For the text-containing cell, return its midpoint in [X, Y] coordinate format. 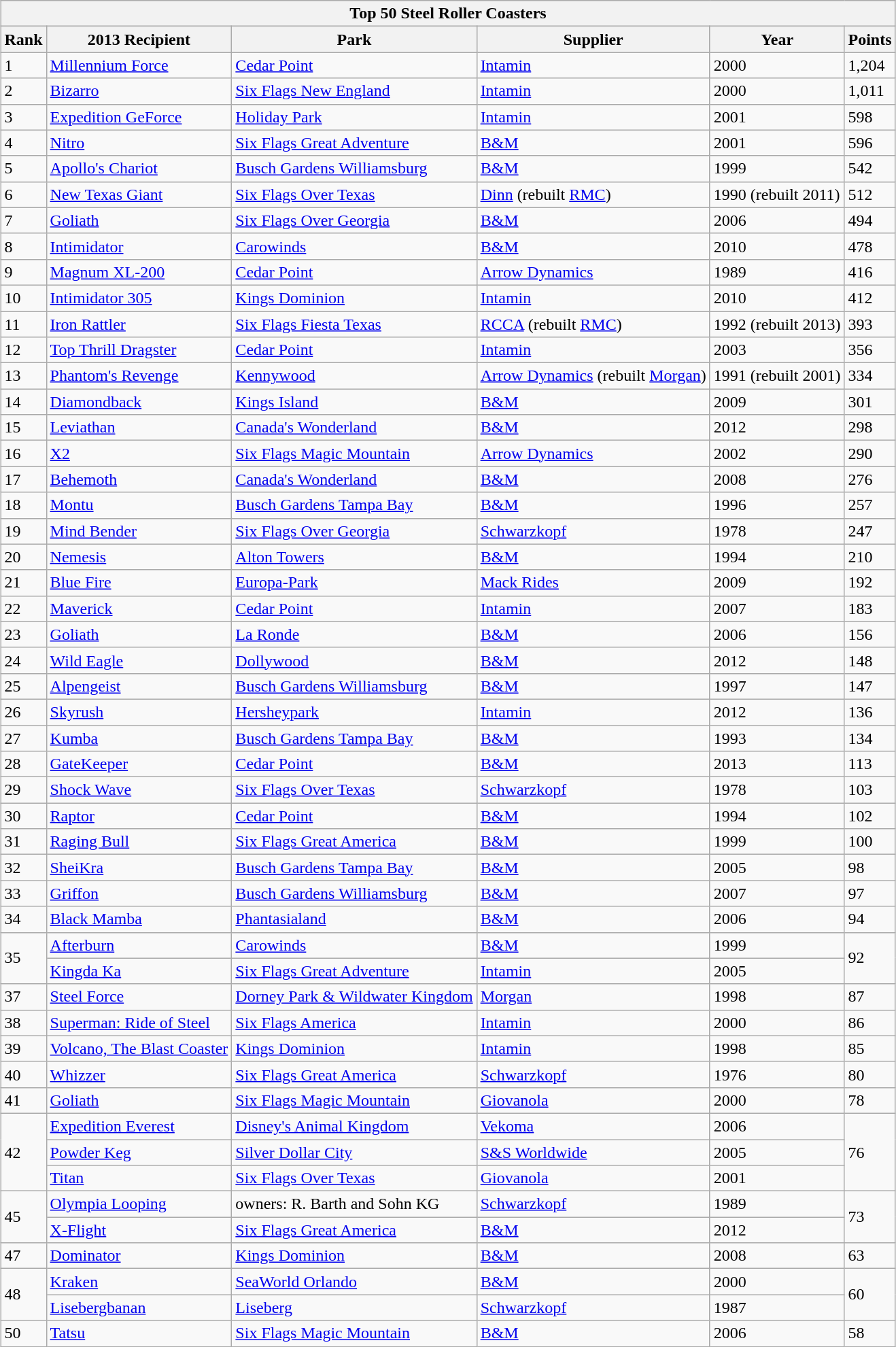
13 [23, 376]
Shock Wave [139, 790]
Nemesis [139, 557]
SheiKra [139, 868]
Kingda Ka [139, 971]
Arrow Dynamics (rebuilt Morgan) [593, 376]
Park [354, 39]
183 [870, 609]
86 [870, 1023]
Blue Fire [139, 583]
48 [23, 1295]
Dollywood [354, 660]
290 [870, 454]
334 [870, 376]
76 [870, 1152]
Dominator [139, 1256]
1,204 [870, 65]
2002 [777, 454]
80 [870, 1074]
1987 [777, 1308]
10 [23, 298]
2013 [777, 764]
La Ronde [354, 634]
Kennywood [354, 376]
23 [23, 634]
27 [23, 738]
4 [23, 143]
Magnum XL-200 [139, 272]
97 [870, 893]
Kings Island [354, 402]
38 [23, 1023]
9 [23, 272]
Steel Force [139, 997]
147 [870, 686]
Apollo's Chariot [139, 169]
1991 (rebuilt 2001) [777, 376]
Silver Dollar City [354, 1153]
478 [870, 246]
156 [870, 634]
Expedition Everest [139, 1126]
Dorney Park & Wildwater Kingdom [354, 997]
136 [870, 712]
5 [23, 169]
Liseberg [354, 1308]
542 [870, 169]
Bizarro [139, 91]
Whizzer [139, 1074]
X2 [139, 454]
24 [23, 660]
6 [23, 194]
31 [23, 842]
Holiday Park [354, 117]
98 [870, 868]
26 [23, 712]
45 [23, 1217]
Alpengeist [139, 686]
1976 [777, 1074]
X-Flight [139, 1230]
Six Flags America [354, 1023]
Superman: Ride of Steel [139, 1023]
RCCA (rebuilt RMC) [593, 324]
Nitro [139, 143]
Hersheypark [354, 712]
Afterburn [139, 945]
87 [870, 997]
102 [870, 816]
Mack Rides [593, 583]
Vekoma [593, 1126]
301 [870, 402]
2013 Recipient [139, 39]
58 [870, 1333]
14 [23, 402]
17 [23, 479]
37 [23, 997]
1997 [777, 686]
Kraken [139, 1282]
134 [870, 738]
Europa-Park [354, 583]
Supplier [593, 39]
11 [23, 324]
Dinn (rebuilt RMC) [593, 194]
15 [23, 428]
210 [870, 557]
Black Mamba [139, 919]
25 [23, 686]
30 [23, 816]
148 [870, 660]
78 [870, 1100]
21 [23, 583]
20 [23, 557]
Intimidator [139, 246]
Morgan [593, 997]
276 [870, 479]
22 [23, 609]
100 [870, 842]
50 [23, 1333]
Raging Bull [139, 842]
S&S Worldwide [593, 1153]
1996 [777, 505]
owners: R. Barth and Sohn KG [354, 1204]
1992 (rebuilt 2013) [777, 324]
Skyrush [139, 712]
Year [777, 39]
Wild Eagle [139, 660]
29 [23, 790]
412 [870, 298]
416 [870, 272]
Top 50 Steel Roller Coasters [448, 14]
356 [870, 350]
GateKeeper [139, 764]
3 [23, 117]
42 [23, 1152]
7 [23, 220]
1 [23, 65]
1993 [777, 738]
16 [23, 454]
73 [870, 1217]
94 [870, 919]
35 [23, 958]
Millennium Force [139, 65]
Alton Towers [354, 557]
19 [23, 531]
32 [23, 868]
63 [870, 1256]
SeaWorld Orlando [354, 1282]
Six Flags New England [354, 91]
40 [23, 1074]
494 [870, 220]
298 [870, 428]
Phantom's Revenge [139, 376]
8 [23, 246]
2003 [777, 350]
1990 (rebuilt 2011) [777, 194]
Intimidator 305 [139, 298]
Behemoth [139, 479]
Diamondback [139, 402]
47 [23, 1256]
Griffon [139, 893]
85 [870, 1048]
60 [870, 1295]
596 [870, 143]
Kumba [139, 738]
41 [23, 1100]
Top Thrill Dragster [139, 350]
598 [870, 117]
Maverick [139, 609]
247 [870, 531]
Rank [23, 39]
2 [23, 91]
257 [870, 505]
113 [870, 764]
28 [23, 764]
Powder Keg [139, 1153]
12 [23, 350]
33 [23, 893]
393 [870, 324]
New Texas Giant [139, 194]
Expedition GeForce [139, 117]
Disney's Animal Kingdom [354, 1126]
512 [870, 194]
Mind Bender [139, 531]
103 [870, 790]
192 [870, 583]
Leviathan [139, 428]
18 [23, 505]
39 [23, 1048]
Volcano, The Blast Coaster [139, 1048]
Tatsu [139, 1333]
Titan [139, 1178]
Points [870, 39]
Lisebergbanan [139, 1308]
Six Flags Fiesta Texas [354, 324]
Phantasialand [354, 919]
92 [870, 958]
1,011 [870, 91]
34 [23, 919]
Olympia Looping [139, 1204]
Iron Rattler [139, 324]
Raptor [139, 816]
Montu [139, 505]
